Extract the (x, y) coordinate from the center of the cell holding the provided text.  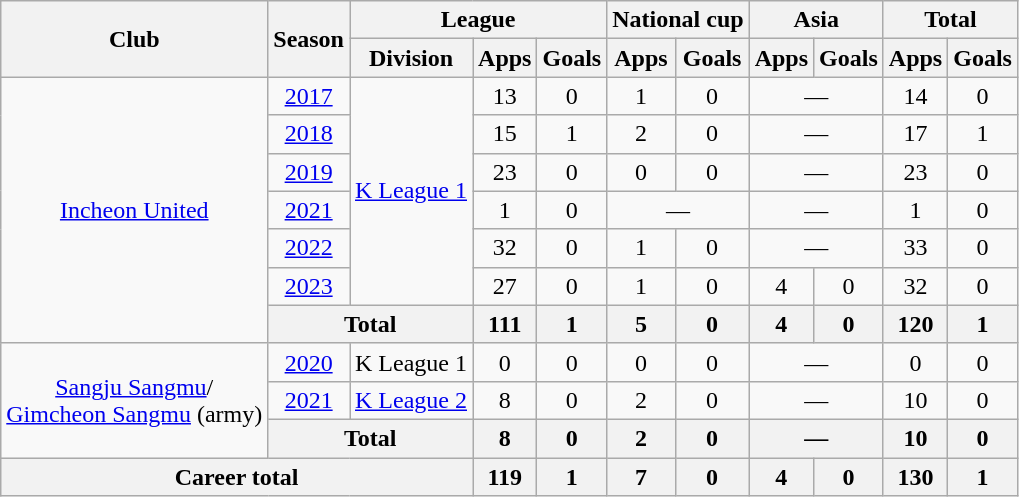
15 (505, 134)
Club (134, 39)
14 (915, 96)
2018 (309, 134)
13 (505, 96)
League (478, 20)
17 (915, 134)
Asia (816, 20)
5 (641, 324)
Sangju Sangmu/Gimcheon Sangmu (army) (134, 400)
National cup (678, 20)
K League 2 (412, 400)
7 (641, 477)
27 (505, 286)
2023 (309, 286)
Incheon United (134, 210)
2017 (309, 96)
2020 (309, 362)
130 (915, 477)
2022 (309, 248)
Division (412, 58)
111 (505, 324)
Season (309, 39)
119 (505, 477)
33 (915, 248)
Career total (237, 477)
2019 (309, 172)
120 (915, 324)
